Identify which cell holds the provided text, then report its [x, y] central coordinate. 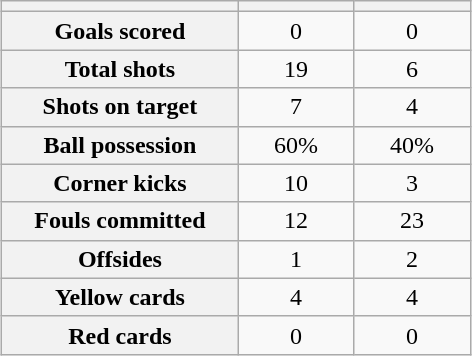
1 [296, 259]
Red cards [120, 335]
23 [412, 221]
10 [296, 183]
2 [412, 259]
Yellow cards [120, 297]
6 [412, 69]
19 [296, 69]
12 [296, 221]
Goals scored [120, 31]
7 [296, 107]
Shots on target [120, 107]
Fouls committed [120, 221]
Total shots [120, 69]
Corner kicks [120, 183]
Offsides [120, 259]
Ball possession [120, 145]
60% [296, 145]
3 [412, 183]
40% [412, 145]
